Find where the given text appears and provide that cell's center as (X, Y) coordinate. 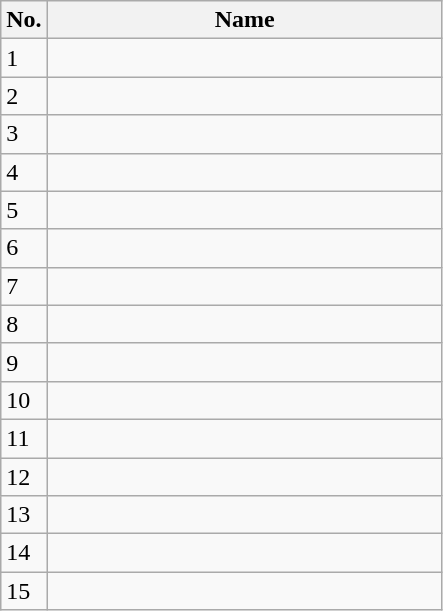
10 (24, 400)
4 (24, 172)
12 (24, 477)
11 (24, 438)
8 (24, 324)
14 (24, 553)
1 (24, 58)
7 (24, 286)
15 (24, 591)
2 (24, 96)
5 (24, 210)
No. (24, 20)
13 (24, 515)
Name (244, 20)
6 (24, 248)
9 (24, 362)
3 (24, 134)
